Return the (X, Y) coordinate for the center point of the cell that contains the specified text.  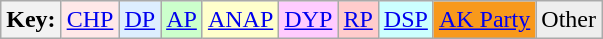
DSP (406, 20)
DP (140, 20)
Key: (31, 20)
ANAP (240, 20)
RP (358, 20)
DYP (308, 20)
CHP (90, 20)
AK Party (484, 20)
AP (182, 20)
Other (569, 20)
